Determine the [X, Y] coordinate at the center of the cell enclosing the given text.  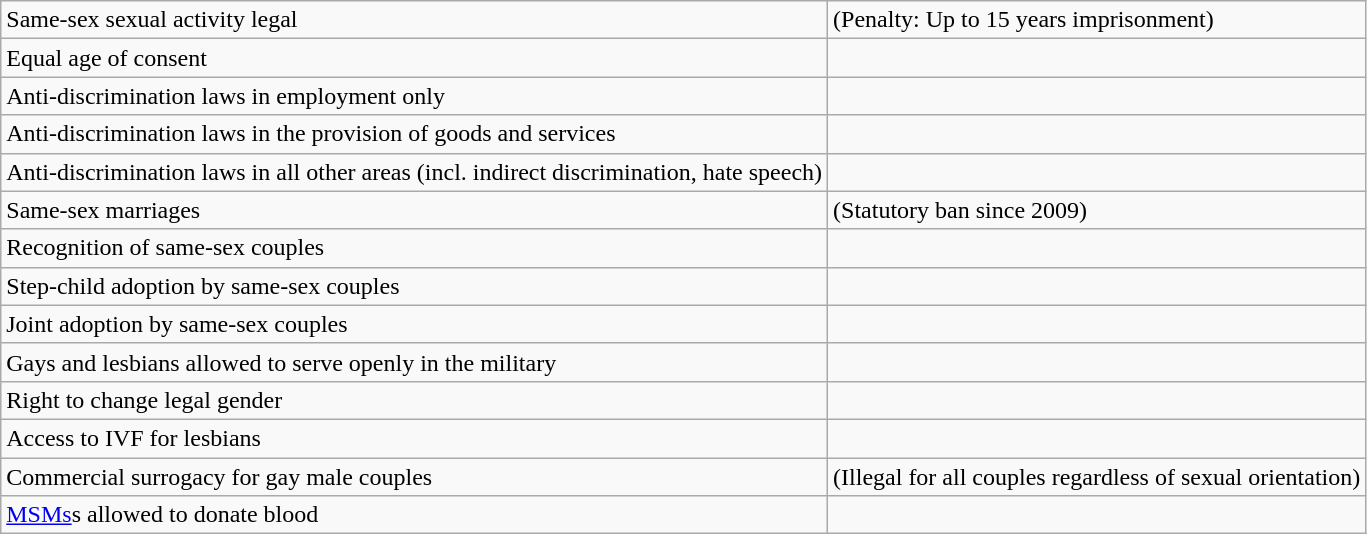
Commercial surrogacy for gay male couples [414, 477]
Access to IVF for lesbians [414, 438]
Joint adoption by same-sex couples [414, 324]
(Statutory ban since 2009) [1097, 210]
MSMss allowed to donate blood [414, 515]
Same-sex marriages [414, 210]
(Penalty: Up to 15 years imprisonment) [1097, 20]
Right to change legal gender [414, 400]
Anti-discrimination laws in the provision of goods and services [414, 134]
Step-child adoption by same-sex couples [414, 286]
Anti-discrimination laws in employment only [414, 96]
Recognition of same-sex couples [414, 248]
Anti-discrimination laws in all other areas (incl. indirect discrimination, hate speech) [414, 172]
(Illegal for all couples regardless of sexual orientation) [1097, 477]
Same-sex sexual activity legal [414, 20]
Equal age of consent [414, 58]
Gays and lesbians allowed to serve openly in the military [414, 362]
